Capture the cell that displays the provided text and extract its (x, y) central coordinate. 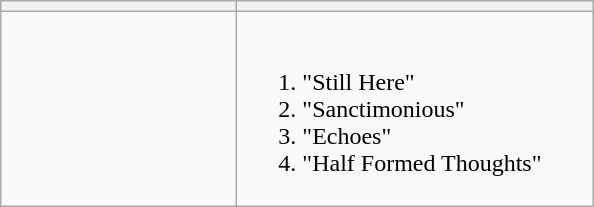
"Still Here""Sanctimonious""Echoes""Half Formed Thoughts" (415, 109)
